Return (x, y) of the center of cell containing provided text 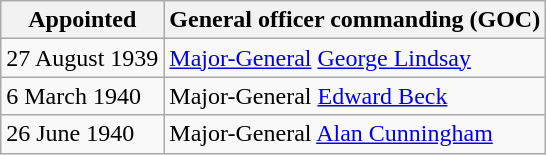
Appointed (82, 20)
Major-General Alan Cunningham (355, 134)
27 August 1939 (82, 58)
6 March 1940 (82, 96)
Major-General George Lindsay (355, 58)
General officer commanding (GOC) (355, 20)
Major-General Edward Beck (355, 96)
26 June 1940 (82, 134)
